Return the [X, Y] coordinate for the center point of the cell that contains the specified text.  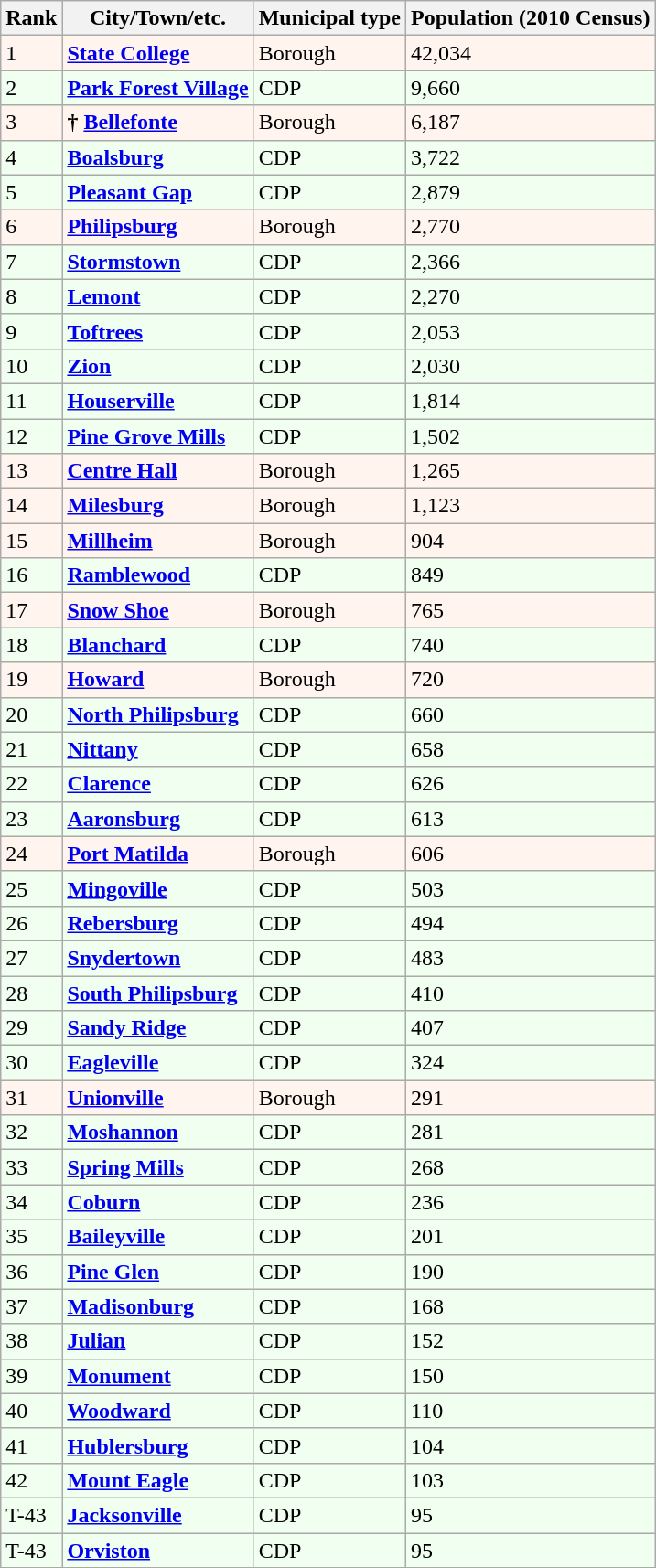
740 [531, 645]
Pleasant Gap [157, 192]
34 [31, 1202]
503 [531, 888]
23 [31, 819]
24 [31, 854]
Snow Shoe [157, 610]
6,187 [531, 123]
27 [31, 958]
40 [31, 1411]
483 [531, 958]
19 [31, 680]
2,879 [531, 192]
Unionville [157, 1098]
20 [31, 714]
Boalsburg [157, 157]
410 [531, 993]
10 [31, 366]
33 [31, 1167]
291 [531, 1098]
13 [31, 471]
268 [531, 1167]
Millheim [157, 541]
22 [31, 784]
Eagleville [157, 1063]
Woodward [157, 1411]
104 [531, 1445]
3 [31, 123]
Lemont [157, 296]
30 [31, 1063]
42,034 [531, 53]
4 [31, 157]
152 [531, 1341]
14 [31, 506]
1,265 [531, 471]
† Bellefonte [157, 123]
11 [31, 401]
Clarence [157, 784]
26 [31, 923]
2 [31, 88]
Blanchard [157, 645]
Monument [157, 1376]
Jacksonville [157, 1515]
6 [31, 227]
Snydertown [157, 958]
281 [531, 1133]
Sandy Ridge [157, 1028]
32 [31, 1133]
Mount Eagle [157, 1480]
Rebersburg [157, 923]
720 [531, 680]
Nittany [157, 749]
16 [31, 575]
765 [531, 610]
Howard [157, 680]
2,270 [531, 296]
39 [31, 1376]
1,502 [531, 436]
15 [31, 541]
201 [531, 1237]
Houserville [157, 401]
9,660 [531, 88]
494 [531, 923]
35 [31, 1237]
168 [531, 1306]
Coburn [157, 1202]
28 [31, 993]
5 [31, 192]
2,053 [531, 331]
38 [31, 1341]
41 [31, 1445]
Orviston [157, 1551]
31 [31, 1098]
407 [531, 1028]
State College [157, 53]
3,722 [531, 157]
236 [531, 1202]
606 [531, 854]
1,814 [531, 401]
North Philipsburg [157, 714]
Madisonburg [157, 1306]
Baileyville [157, 1237]
658 [531, 749]
324 [531, 1063]
37 [31, 1306]
18 [31, 645]
2,366 [531, 262]
Centre Hall [157, 471]
Stormstown [157, 262]
904 [531, 541]
Pine Grove Mills [157, 436]
110 [531, 1411]
103 [531, 1480]
Moshannon [157, 1133]
29 [31, 1028]
42 [31, 1480]
Municipal type [329, 18]
2,030 [531, 366]
City/Town/etc. [157, 18]
150 [531, 1376]
626 [531, 784]
25 [31, 888]
Milesburg [157, 506]
17 [31, 610]
12 [31, 436]
21 [31, 749]
Philipsburg [157, 227]
Julian [157, 1341]
2,770 [531, 227]
Mingoville [157, 888]
9 [31, 331]
849 [531, 575]
190 [531, 1272]
Park Forest Village [157, 88]
South Philipsburg [157, 993]
Zion [157, 366]
1,123 [531, 506]
Pine Glen [157, 1272]
Ramblewood [157, 575]
Port Matilda [157, 854]
613 [531, 819]
Hublersburg [157, 1445]
36 [31, 1272]
Rank [31, 18]
Aaronsburg [157, 819]
Toftrees [157, 331]
7 [31, 262]
8 [31, 296]
660 [531, 714]
1 [31, 53]
Spring Mills [157, 1167]
Population (2010 Census) [531, 18]
